Detect which cell encompasses the target text, then output its [X, Y] center coordinate. 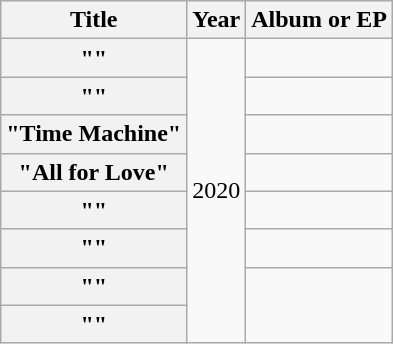
Year [216, 20]
"Time Machine" [94, 134]
"All for Love" [94, 172]
Album or EP [320, 20]
2020 [216, 191]
Title [94, 20]
